Provide the (x, y) coordinate of the cell's center where the given text is located.  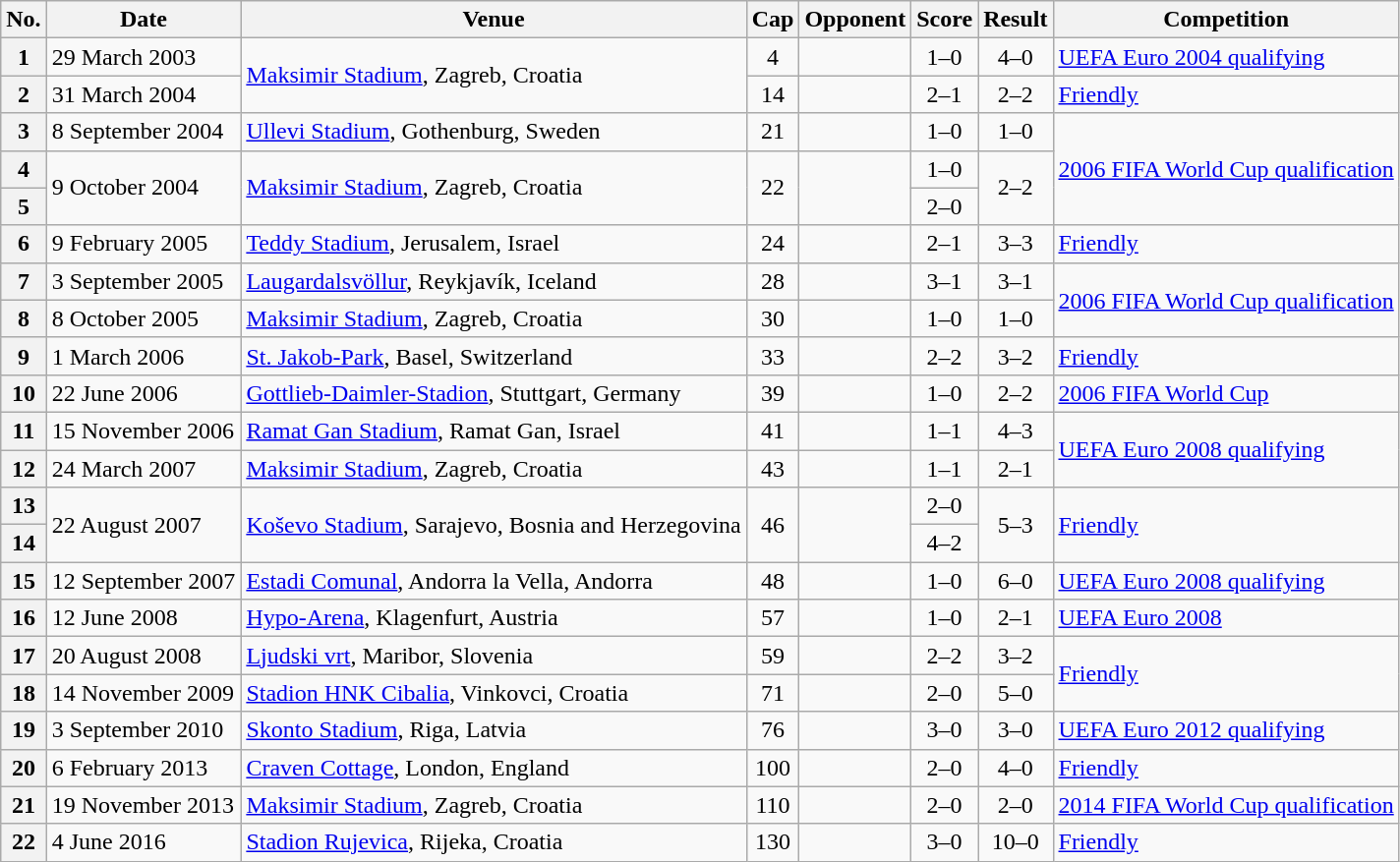
15 (24, 581)
3–3 (1016, 244)
4–2 (945, 544)
130 (773, 842)
20 (24, 768)
100 (773, 768)
14 November 2009 (144, 693)
UEFA Euro 2012 qualifying (1226, 730)
31 March 2004 (144, 94)
8 October 2005 (144, 318)
11 (24, 431)
3 September 2010 (144, 730)
12 September 2007 (144, 581)
Competition (1226, 20)
9 February 2005 (144, 244)
Venue (494, 20)
Koševo Stadium, Sarajevo, Bosnia and Herzegovina (494, 525)
6–0 (1016, 581)
110 (773, 805)
UEFA Euro 2004 qualifying (1226, 57)
Ullevi Stadium, Gothenburg, Sweden (494, 132)
12 June 2008 (144, 618)
Estadi Comunal, Andorra la Vella, Andorra (494, 581)
59 (773, 656)
2006 FIFA World Cup (1226, 393)
Stadion Rujevica, Rijeka, Croatia (494, 842)
Cap (773, 20)
24 March 2007 (144, 469)
20 August 2008 (144, 656)
Date (144, 20)
4–3 (1016, 431)
2014 FIFA World Cup qualification (1226, 805)
10 (24, 393)
9 October 2004 (144, 188)
10–0 (1016, 842)
8 (24, 318)
24 (773, 244)
1 (24, 57)
7 (24, 281)
19 (24, 730)
6 February 2013 (144, 768)
22 June 2006 (144, 393)
Hypo-Arena, Klagenfurt, Austria (494, 618)
5–3 (1016, 525)
30 (773, 318)
76 (773, 730)
5 (24, 206)
19 November 2013 (144, 805)
Gottlieb-Daimler-Stadion, Stuttgart, Germany (494, 393)
17 (24, 656)
46 (773, 525)
13 (24, 506)
4 June 2016 (144, 842)
5–0 (1016, 693)
UEFA Euro 2008 (1226, 618)
28 (773, 281)
15 November 2006 (144, 431)
Result (1016, 20)
12 (24, 469)
Teddy Stadium, Jerusalem, Israel (494, 244)
3 September 2005 (144, 281)
43 (773, 469)
2 (24, 94)
Stadion HNK Cibalia, Vinkovci, Croatia (494, 693)
Ljudski vrt, Maribor, Slovenia (494, 656)
Laugardalsvöllur, Reykjavík, Iceland (494, 281)
3 (24, 132)
6 (24, 244)
39 (773, 393)
Craven Cottage, London, England (494, 768)
48 (773, 581)
Score (945, 20)
8 September 2004 (144, 132)
No. (24, 20)
57 (773, 618)
16 (24, 618)
Skonto Stadium, Riga, Latvia (494, 730)
Ramat Gan Stadium, Ramat Gan, Israel (494, 431)
1 March 2006 (144, 356)
9 (24, 356)
71 (773, 693)
22 August 2007 (144, 525)
29 March 2003 (144, 57)
41 (773, 431)
33 (773, 356)
18 (24, 693)
Opponent (855, 20)
St. Jakob-Park, Basel, Switzerland (494, 356)
